Extract the [X, Y] coordinate from the center of the cell holding the provided text.  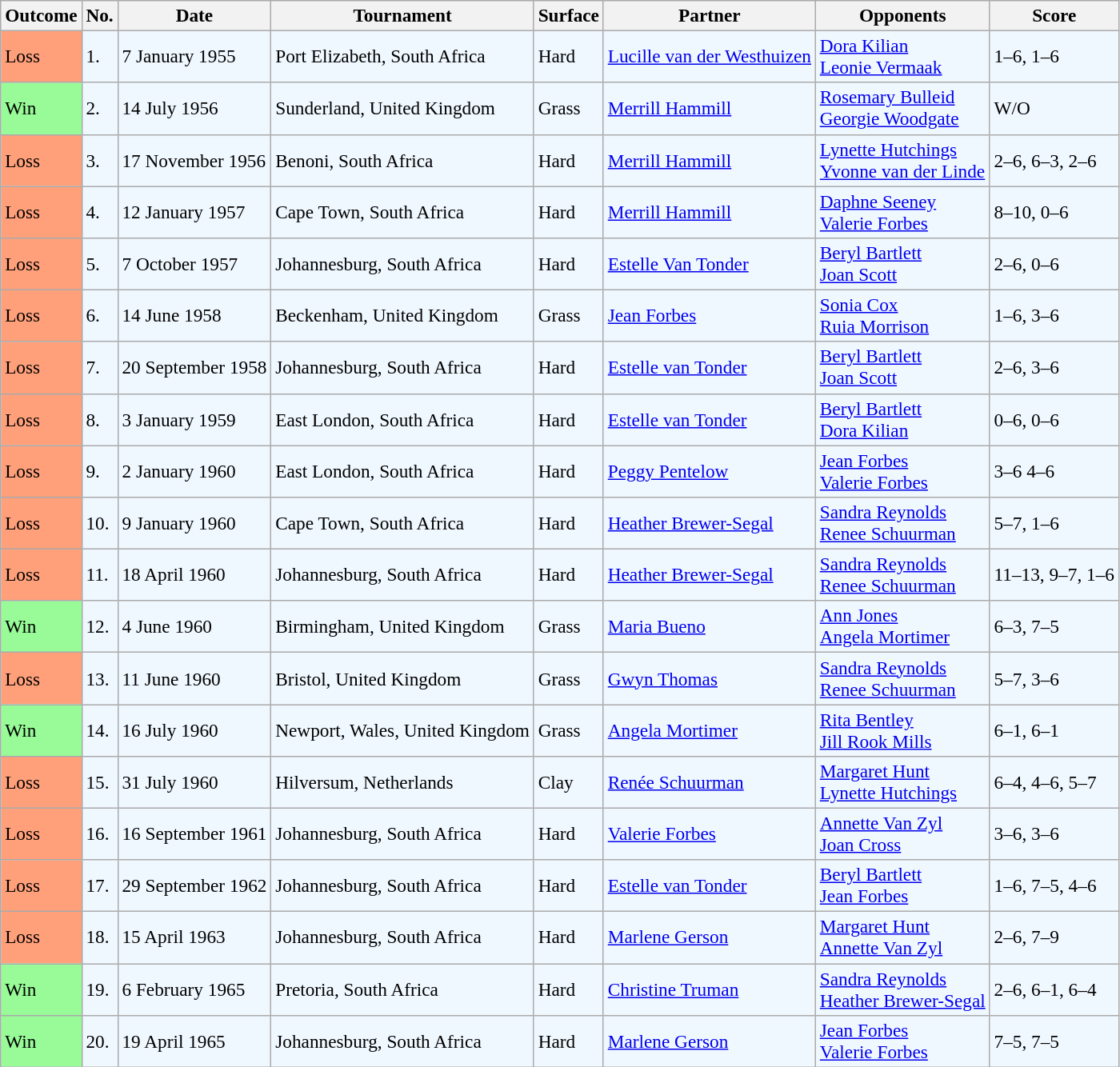
11–13, 9–7, 1–6 [1054, 574]
13. [99, 678]
5–7, 3–6 [1054, 678]
1–6, 3–6 [1054, 315]
Angela Mortimer [709, 729]
3–6, 3–6 [1054, 833]
Maria Bueno [709, 627]
8. [99, 419]
0–6, 0–6 [1054, 419]
15. [99, 782]
6–3, 7–5 [1054, 627]
7. [99, 368]
14 June 1958 [194, 315]
1–6, 1–6 [1054, 56]
10. [99, 523]
Opponents [902, 15]
2–6, 7–9 [1054, 937]
12 January 1957 [194, 211]
Surface [568, 15]
Clay [568, 782]
2–6, 6–3, 2–6 [1054, 160]
31 July 1960 [194, 782]
1–6, 7–5, 4–6 [1054, 886]
Sandra Reynolds Heather Brewer-Segal [902, 989]
2 January 1960 [194, 470]
4. [99, 211]
Bristol, United Kingdom [402, 678]
7 October 1957 [194, 264]
6 February 1965 [194, 989]
17 November 1956 [194, 160]
Rosemary Bulleid Georgie Woodgate [902, 109]
11 June 1960 [194, 678]
16 July 1960 [194, 729]
Benoni, South Africa [402, 160]
Port Elizabeth, South Africa [402, 56]
Margaret Hunt Annette Van Zyl [902, 937]
Date [194, 15]
Lynette Hutchings Yvonne van der Linde [902, 160]
8–10, 0–6 [1054, 211]
Birmingham, United Kingdom [402, 627]
16. [99, 833]
Score [1054, 15]
20. [99, 1041]
1. [99, 56]
11. [99, 574]
Beckenham, United Kingdom [402, 315]
15 April 1963 [194, 937]
2–6, 0–6 [1054, 264]
7 January 1955 [194, 56]
Sunderland, United Kingdom [402, 109]
16 September 1961 [194, 833]
Beryl Bartlett Jean Forbes [902, 886]
Lucille van der Westhuizen [709, 56]
Estelle Van Tonder [709, 264]
Pretoria, South Africa [402, 989]
Margaret Hunt Lynette Hutchings [902, 782]
14. [99, 729]
18. [99, 937]
Rita Bentley Jill Rook Mills [902, 729]
19. [99, 989]
Outcome [42, 15]
4 June 1960 [194, 627]
6. [99, 315]
Partner [709, 15]
7–5, 7–5 [1054, 1041]
Tournament [402, 15]
Hilversum, Netherlands [402, 782]
Beryl Bartlett Dora Kilian [902, 419]
2–6, 3–6 [1054, 368]
Dora Kilian Leonie Vermaak [902, 56]
20 September 1958 [194, 368]
6–4, 4–6, 5–7 [1054, 782]
5. [99, 264]
14 July 1956 [194, 109]
Valerie Forbes [709, 833]
18 April 1960 [194, 574]
3 January 1959 [194, 419]
Peggy Pentelow [709, 470]
6–1, 6–1 [1054, 729]
Newport, Wales, United Kingdom [402, 729]
Ann Jones Angela Mortimer [902, 627]
Gwyn Thomas [709, 678]
Annette Van Zyl Joan Cross [902, 833]
Jean Forbes [709, 315]
No. [99, 15]
19 April 1965 [194, 1041]
Christine Truman [709, 989]
29 September 1962 [194, 886]
12. [99, 627]
5–7, 1–6 [1054, 523]
17. [99, 886]
9. [99, 470]
3–6 4–6 [1054, 470]
2. [99, 109]
3. [99, 160]
2–6, 6–1, 6–4 [1054, 989]
9 January 1960 [194, 523]
Sonia Cox Ruia Morrison [902, 315]
W/O [1054, 109]
Renée Schuurman [709, 782]
Daphne Seeney Valerie Forbes [902, 211]
